Extract the [x, y] coordinate from the center of the cell holding the provided text.  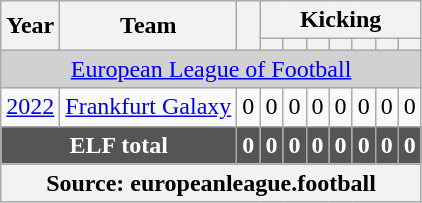
Team [148, 26]
Year [30, 26]
Source: europeanleague.football [212, 183]
Kicking [340, 20]
2022 [30, 107]
ELF total [119, 145]
Frankfurt Galaxy [148, 107]
European League of Football [212, 69]
